Scan for the cell matching the given text and deliver its (X, Y) coordinate at center. 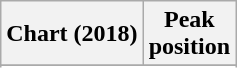
Peak position (189, 34)
Chart (2018) (72, 34)
